Capture the cell that displays the provided text and extract its [X, Y] central coordinate. 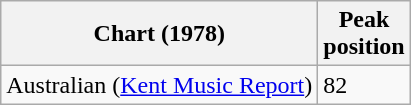
Australian (Kent Music Report) [160, 85]
Chart (1978) [160, 34]
Peakposition [364, 34]
82 [364, 85]
